Capture the cell that displays the provided text and extract its (x, y) central coordinate. 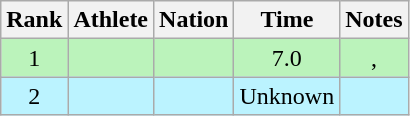
7.0 (287, 58)
1 (34, 58)
Rank (34, 20)
, (374, 58)
2 (34, 96)
Athlete (111, 20)
Notes (374, 20)
Unknown (287, 96)
Time (287, 20)
Nation (194, 20)
